For the text-containing cell, return its midpoint in (X, Y) coordinate format. 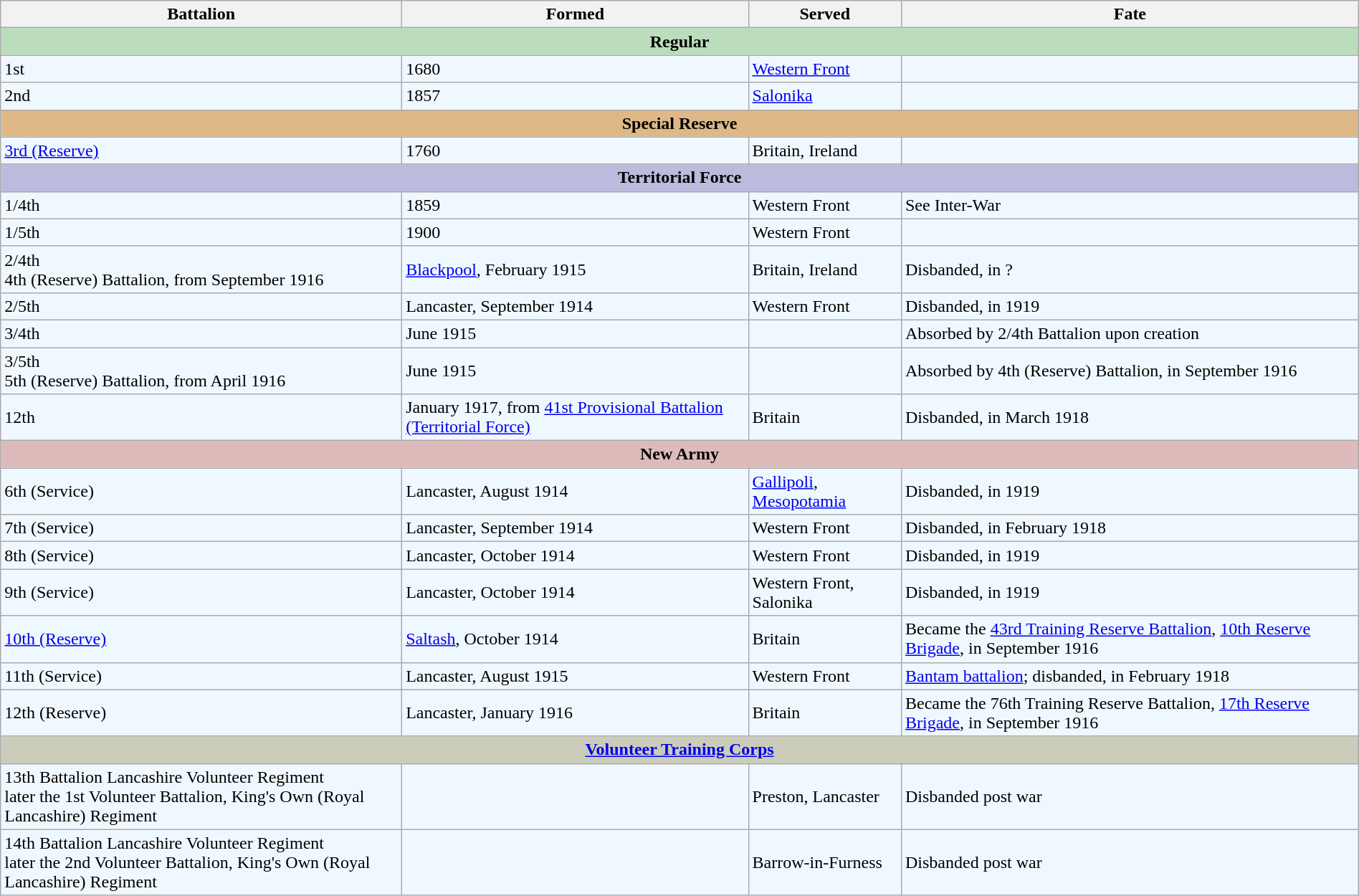
12th (Reserve) (201, 712)
1680 (575, 69)
7th (Service) (201, 528)
January 1917, from 41st Provisional Battalion (Territorial Force) (575, 417)
Gallipoli, Mesopotamia (824, 492)
Battalion (201, 14)
3/4th (201, 333)
Blackpool, February 1915 (575, 270)
Saltash, October 1914 (575, 639)
1/5th (201, 232)
1857 (575, 96)
1760 (575, 151)
Volunteer Training Corps (679, 750)
6th (Service) (201, 492)
12th (201, 417)
See Inter-War (1130, 205)
Preston, Lancaster (824, 796)
Special Reserve (679, 123)
3/5th 5th (Reserve) Battalion, from April 1916 (201, 370)
Fate (1130, 14)
1859 (575, 205)
14th Battalion Lancashire Volunteer Regimentlater the 2nd Volunteer Battalion, King's Own (Royal Lancashire) Regiment (201, 862)
Bantam battalion; disbanded, in February 1918 (1130, 676)
Lancaster, August 1914 (575, 492)
Lancaster, January 1916 (575, 712)
Lancaster, August 1915 (575, 676)
Territorial Force (679, 178)
Absorbed by 4th (Reserve) Battalion, in September 1916 (1130, 370)
2/5th (201, 306)
Western Front, Salonika (824, 592)
11th (Service) (201, 676)
Disbanded, in February 1918 (1130, 528)
New Army (679, 454)
10th (Reserve) (201, 639)
Served (824, 14)
1st (201, 69)
Barrow-in-Furness (824, 862)
3rd (Reserve) (201, 151)
1/4th (201, 205)
Became the 43rd Training Reserve Battalion, 10th Reserve Brigade, in September 1916 (1130, 639)
Regular (679, 42)
2/4th 4th (Reserve) Battalion, from September 1916 (201, 270)
13th Battalion Lancashire Volunteer Regimentlater the 1st Volunteer Battalion, King's Own (Royal Lancashire) Regiment (201, 796)
9th (Service) (201, 592)
Absorbed by 2/4th Battalion upon creation (1130, 333)
Disbanded, in ? (1130, 270)
Formed (575, 14)
Disbanded, in March 1918 (1130, 417)
Salonika (824, 96)
8th (Service) (201, 556)
1900 (575, 232)
Became the 76th Training Reserve Battalion, 17th Reserve Brigade, in September 1916 (1130, 712)
2nd (201, 96)
